Return the [x, y] coordinate for the center point of the cell that contains the specified text.  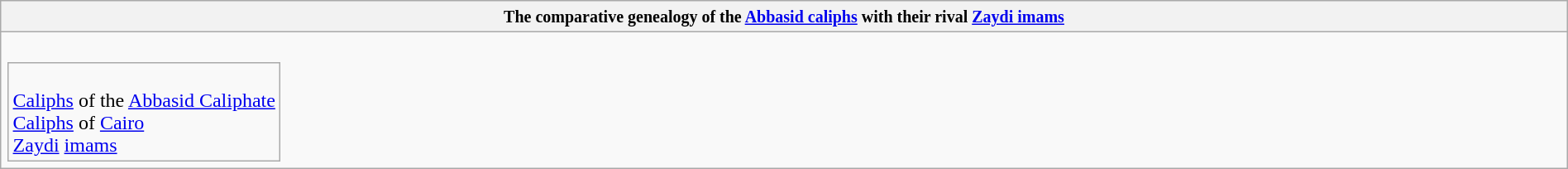
The comparative genealogy of the Abbasid caliphs with their rival Zaydi imams [784, 17]
